Detect which cell encompasses the target text, then output its [x, y] center coordinate. 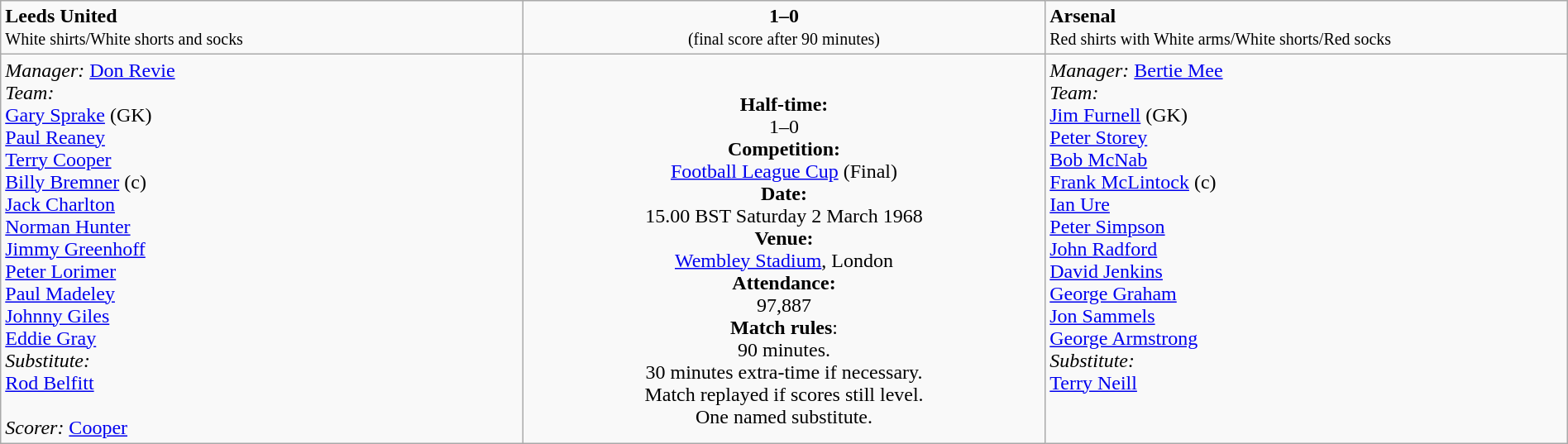
Leeds UnitedWhite shirts/White shorts and socks [262, 28]
1–0(final score after 90 minutes) [784, 28]
ArsenalRed shirts with White arms/White shorts/Red socks [1307, 28]
